Provide the [X, Y] coordinate of the cell's center where the given text is located.  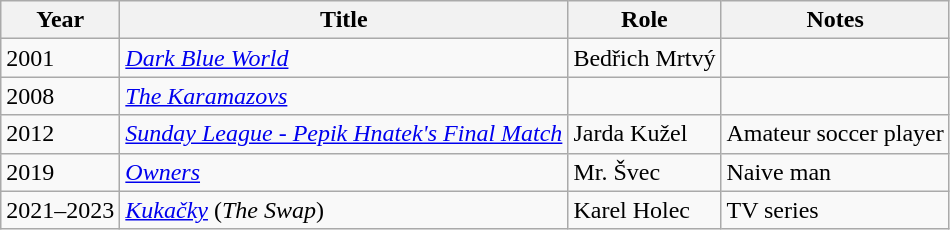
Sunday League - Pepik Hnatek's Final Match [344, 134]
2019 [60, 172]
Bedřich Mrtvý [644, 58]
Naive man [835, 172]
The Karamazovs [344, 96]
Jarda Kužel [644, 134]
Role [644, 20]
Title [344, 20]
Dark Blue World [344, 58]
2021–2023 [60, 210]
Karel Holec [644, 210]
Owners [344, 172]
TV series [835, 210]
Kukačky (The Swap) [344, 210]
Amateur soccer player [835, 134]
Year [60, 20]
2001 [60, 58]
2012 [60, 134]
2008 [60, 96]
Notes [835, 20]
Mr. Švec [644, 172]
